For the text-containing cell, return its midpoint in [X, Y] coordinate format. 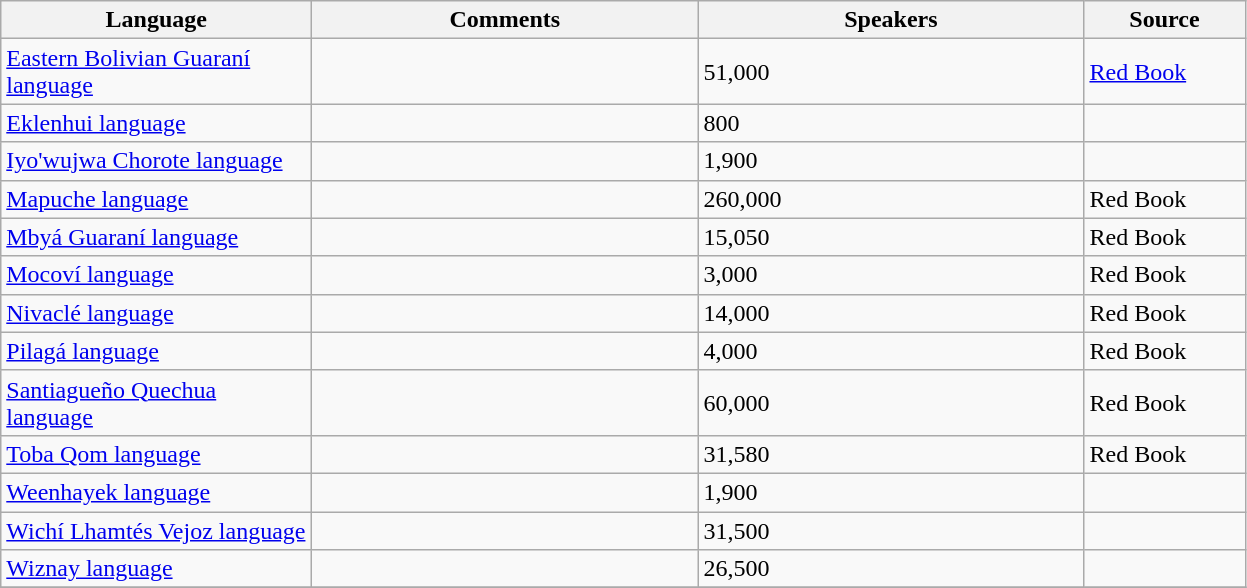
Toba Qom language [156, 454]
Iyo'wujwa Chorote language [156, 161]
Weenhayek language [156, 492]
Pilagá language [156, 351]
Mapuche language [156, 199]
14,000 [891, 313]
Eklenhui language [156, 123]
Speakers [891, 20]
15,050 [891, 237]
Santiagueño Quechua language [156, 402]
Nivaclé language [156, 313]
51,000 [891, 72]
31,500 [891, 531]
60,000 [891, 402]
31,580 [891, 454]
260,000 [891, 199]
Wiznay language [156, 569]
Eastern Bolivian Guaraní language [156, 72]
3,000 [891, 275]
4,000 [891, 351]
Wichí Lhamtés Vejoz language [156, 531]
Comments [505, 20]
Language [156, 20]
Source [1164, 20]
Mocoví language [156, 275]
800 [891, 123]
Mbyá Guaraní language [156, 237]
26,500 [891, 569]
